Provide the [x, y] coordinate of the cell's center where the given text is located.  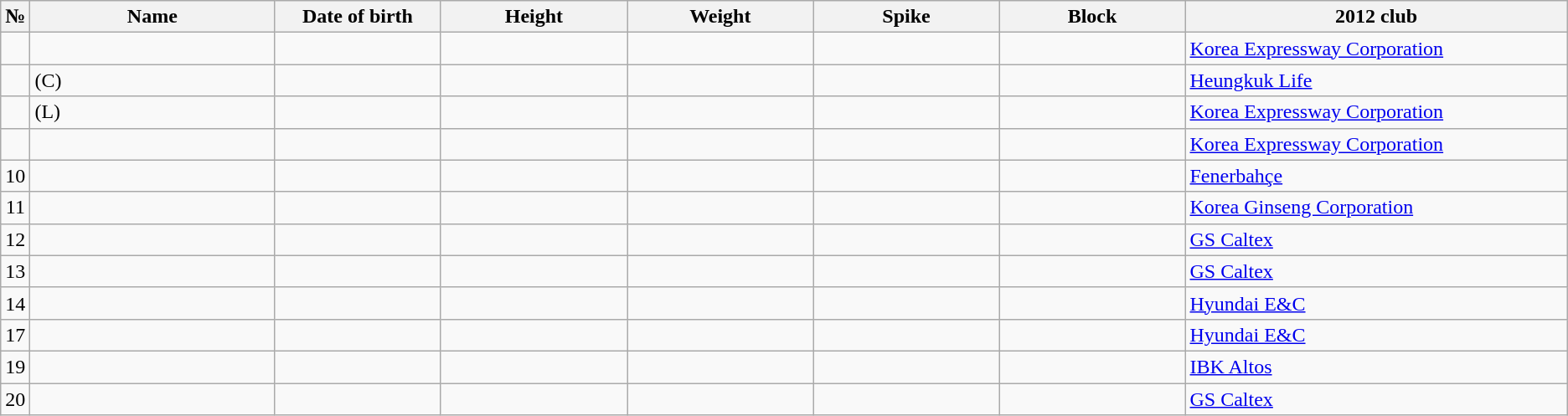
10 [15, 176]
11 [15, 208]
(C) [152, 80]
12 [15, 239]
Block [1092, 17]
13 [15, 271]
Korea Ginseng Corporation [1376, 208]
Date of birth [358, 17]
20 [15, 399]
Fenerbahçe [1376, 176]
(L) [152, 112]
19 [15, 367]
2012 club [1376, 17]
17 [15, 335]
Name [152, 17]
Heungkuk Life [1376, 80]
Height [534, 17]
IBK Altos [1376, 367]
№ [15, 17]
Weight [720, 17]
Spike [906, 17]
14 [15, 303]
